Extract the (X, Y) coordinate from the center of the cell holding the provided text.  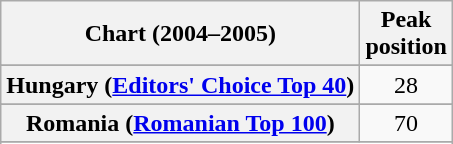
Hungary (Editors' Choice Top 40) (180, 85)
Peakposition (406, 34)
Chart (2004–2005) (180, 34)
Romania (Romanian Top 100) (180, 123)
28 (406, 85)
70 (406, 123)
